Search for the cell housing the specified text and yield its (x, y) center coordinate. 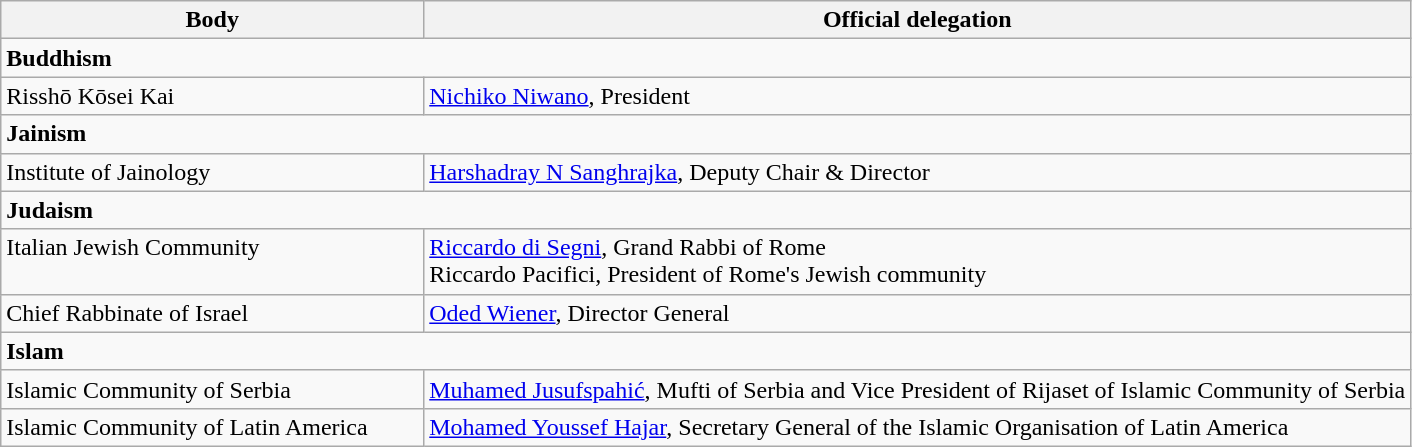
Body (212, 20)
Institute of Jainology (212, 172)
Muhamed Jusufspahić, Mufti of Serbia and Vice President of Rijaset of Islamic Community of Serbia (918, 389)
Risshō Kōsei Kai (212, 96)
Italian Jewish Community (212, 262)
Judaism (706, 210)
Nichiko Niwano, President (918, 96)
Official delegation (918, 20)
Chief Rabbinate of Israel (212, 313)
Riccardo di Segni, Grand Rabbi of RomeRiccardo Pacifici, President of Rome's Jewish community (918, 262)
Buddhism (706, 58)
Jainism (706, 134)
Islam (706, 351)
Islamic Community of Serbia (212, 389)
Islamic Community of Latin America (212, 427)
Harshadray N Sanghrajka, Deputy Chair & Director (918, 172)
Oded Wiener, Director General (918, 313)
Mohamed Youssef Hajar, Secretary General of the Islamic Organisation of Latin America (918, 427)
